Extract the (x, y) coordinate from the center of the cell holding the provided text.  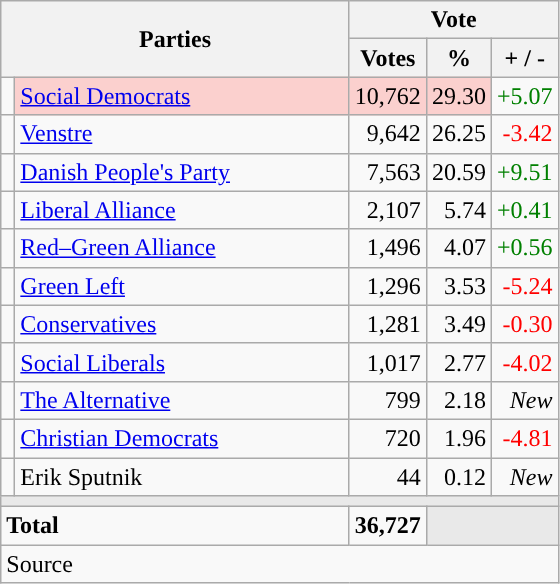
2.77 (458, 362)
+9.51 (524, 172)
Social Democrats (182, 96)
The Alternative (182, 400)
3.49 (458, 324)
Votes (388, 58)
5.74 (458, 210)
-0.30 (524, 324)
20.59 (458, 172)
Parties (176, 39)
36,727 (388, 526)
Venstre (182, 134)
% (458, 58)
29.30 (458, 96)
1.96 (458, 438)
1,281 (388, 324)
+5.07 (524, 96)
-3.42 (524, 134)
1,496 (388, 248)
-5.24 (524, 286)
Social Liberals (182, 362)
2.18 (458, 400)
Erik Sputnik (182, 477)
4.07 (458, 248)
Green Left (182, 286)
Total (176, 526)
1,296 (388, 286)
+ / - (524, 58)
+0.41 (524, 210)
Danish People's Party (182, 172)
10,762 (388, 96)
7,563 (388, 172)
9,642 (388, 134)
720 (388, 438)
-4.02 (524, 362)
44 (388, 477)
2,107 (388, 210)
3.53 (458, 286)
Vote (454, 20)
Liberal Alliance (182, 210)
799 (388, 400)
-4.81 (524, 438)
+0.56 (524, 248)
26.25 (458, 134)
Source (280, 564)
0.12 (458, 477)
Red–Green Alliance (182, 248)
Conservatives (182, 324)
1,017 (388, 362)
Christian Democrats (182, 438)
